For the text-containing cell, return its midpoint in [X, Y] coordinate format. 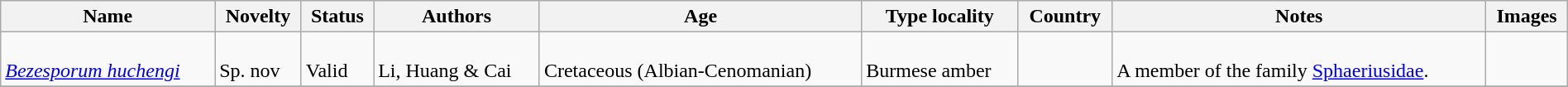
Valid [337, 60]
Age [700, 17]
Type locality [939, 17]
Authors [457, 17]
Status [337, 17]
Bezesporum huchengi [108, 60]
A member of the family Sphaeriusidae. [1299, 60]
Li, Huang & Cai [457, 60]
Cretaceous (Albian-Cenomanian) [700, 60]
Name [108, 17]
Images [1527, 17]
Notes [1299, 17]
Sp. nov [258, 60]
Burmese amber [939, 60]
Country [1065, 17]
Novelty [258, 17]
